Provide the (x, y) coordinate of the cell's center where the given text is located.  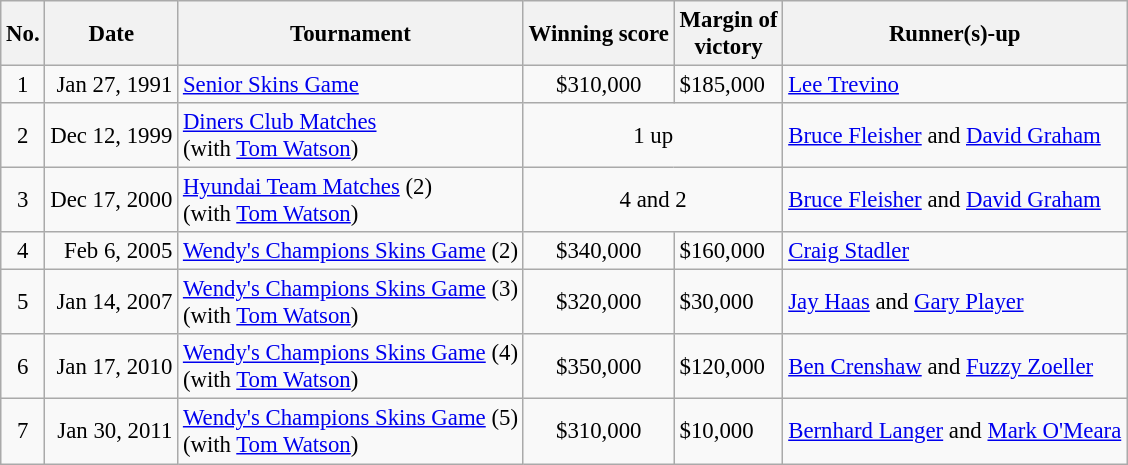
Dec 12, 1999 (112, 136)
$185,000 (728, 85)
5 (23, 302)
Dec 17, 2000 (112, 200)
1 (23, 85)
Wendy's Champions Skins Game (5)(with Tom Watson) (351, 432)
Date (112, 34)
$30,000 (728, 302)
Diners Club Matches(with Tom Watson) (351, 136)
1 up (653, 136)
Wendy's Champions Skins Game (2) (351, 251)
Jan 30, 2011 (112, 432)
Jan 17, 2010 (112, 366)
$350,000 (598, 366)
$120,000 (728, 366)
$10,000 (728, 432)
Tournament (351, 34)
Wendy's Champions Skins Game (4)(with Tom Watson) (351, 366)
Bernhard Langer and Mark O'Meara (955, 432)
Wendy's Champions Skins Game (3)(with Tom Watson) (351, 302)
Winning score (598, 34)
Lee Trevino (955, 85)
7 (23, 432)
Jan 14, 2007 (112, 302)
$320,000 (598, 302)
6 (23, 366)
4 (23, 251)
No. (23, 34)
Craig Stadler (955, 251)
Margin ofvictory (728, 34)
Senior Skins Game (351, 85)
Hyundai Team Matches (2)(with Tom Watson) (351, 200)
Jan 27, 1991 (112, 85)
$160,000 (728, 251)
3 (23, 200)
Runner(s)-up (955, 34)
2 (23, 136)
Feb 6, 2005 (112, 251)
4 and 2 (653, 200)
Jay Haas and Gary Player (955, 302)
Ben Crenshaw and Fuzzy Zoeller (955, 366)
$340,000 (598, 251)
